Search for the cell housing the specified text and yield its [x, y] center coordinate. 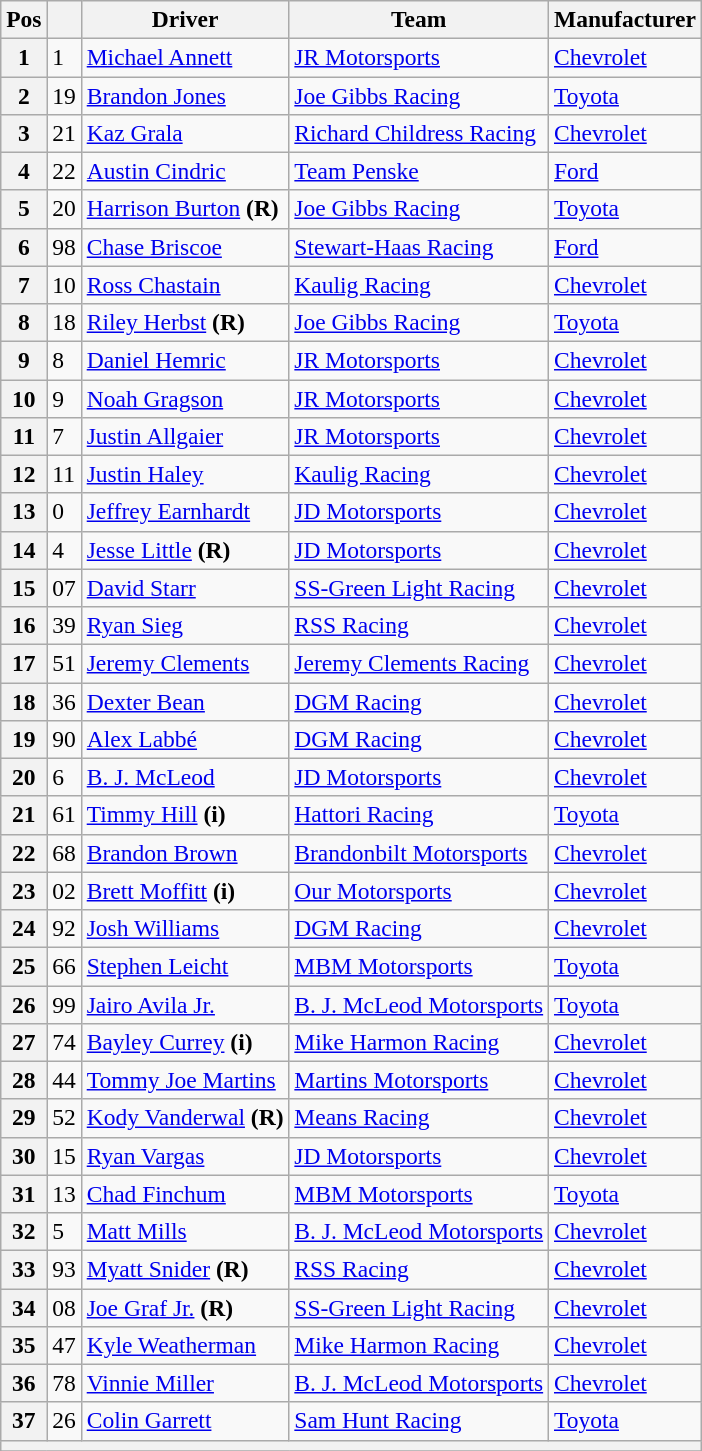
30 [24, 1156]
02 [64, 891]
Brandon Brown [185, 853]
Justin Haley [185, 474]
Daniel Hemric [185, 360]
Driver [185, 19]
Vinnie Miller [185, 1383]
31 [24, 1194]
Jeffrey Earnhardt [185, 512]
Ross Chastain [185, 285]
12 [24, 474]
Alex Labbé [185, 739]
39 [64, 625]
98 [64, 247]
92 [64, 928]
B. J. McLeod [185, 777]
Pos [24, 19]
3 [24, 133]
52 [64, 1118]
Joe Graf Jr. (R) [185, 1307]
Harrison Burton (R) [185, 209]
Justin Allgaier [185, 436]
Manufacturer [626, 19]
68 [64, 853]
16 [24, 625]
17 [24, 663]
28 [24, 1080]
Team Penske [419, 171]
Austin Cindric [185, 171]
Means Racing [419, 1118]
74 [64, 1042]
07 [64, 588]
Bayley Currey (i) [185, 1042]
90 [64, 739]
33 [24, 1269]
32 [24, 1231]
23 [24, 891]
Martins Motorsports [419, 1080]
Brandon Jones [185, 95]
Myatt Snider (R) [185, 1269]
Noah Gragson [185, 398]
Ryan Sieg [185, 625]
Our Motorsports [419, 891]
Stewart-Haas Racing [419, 247]
Matt Mills [185, 1231]
Riley Herbst (R) [185, 322]
Tommy Joe Martins [185, 1080]
David Starr [185, 588]
44 [64, 1080]
66 [64, 966]
93 [64, 1269]
24 [24, 928]
Kaz Grala [185, 133]
Michael Annett [185, 57]
Jeremy Clements [185, 663]
Richard Childress Racing [419, 133]
Stephen Leicht [185, 966]
61 [64, 815]
78 [64, 1383]
Ryan Vargas [185, 1156]
27 [24, 1042]
35 [24, 1345]
Colin Garrett [185, 1421]
25 [24, 966]
Brett Moffitt (i) [185, 891]
29 [24, 1118]
51 [64, 663]
99 [64, 1004]
Jairo Avila Jr. [185, 1004]
0 [64, 512]
08 [64, 1307]
Brandonbilt Motorsports [419, 853]
Sam Hunt Racing [419, 1421]
2 [24, 95]
Chad Finchum [185, 1194]
Jeremy Clements Racing [419, 663]
Dexter Bean [185, 701]
Team [419, 19]
Chase Briscoe [185, 247]
Kody Vanderwal (R) [185, 1118]
14 [24, 550]
Hattori Racing [419, 815]
Kyle Weatherman [185, 1345]
Timmy Hill (i) [185, 815]
34 [24, 1307]
37 [24, 1421]
Josh Williams [185, 928]
Jesse Little (R) [185, 550]
47 [64, 1345]
